Identify which cell holds the provided text, then report its [X, Y] central coordinate. 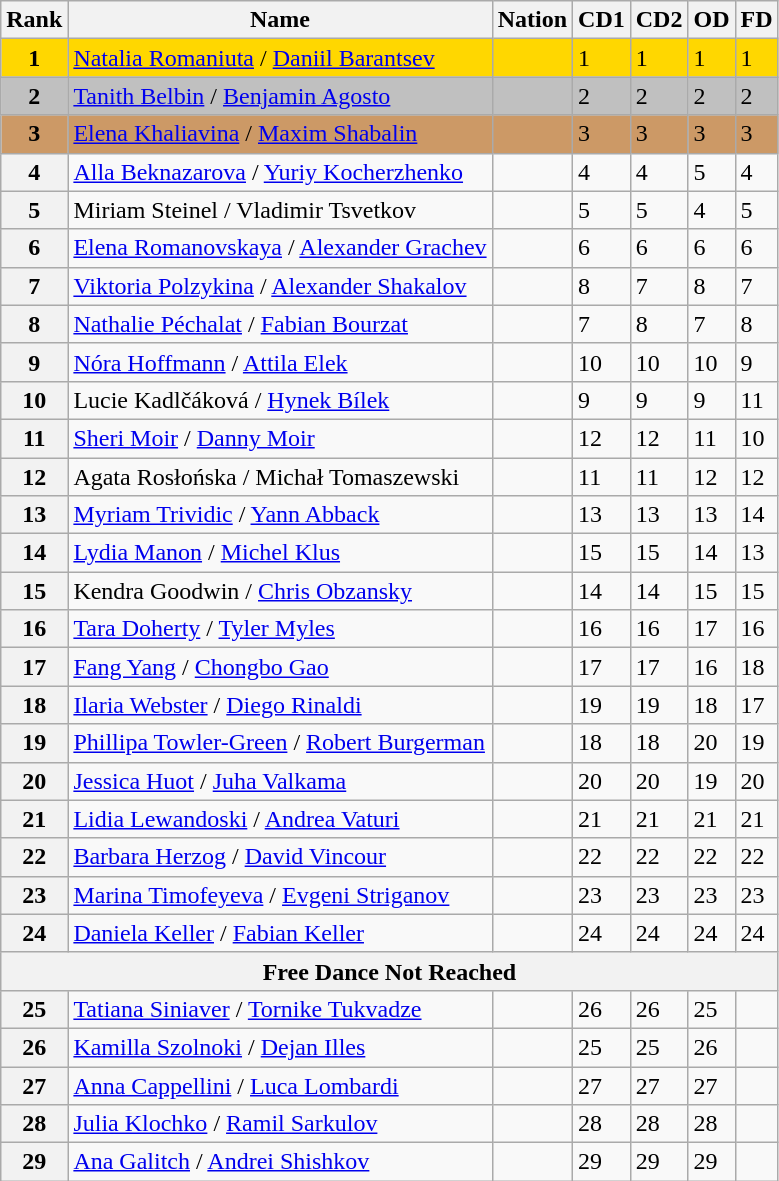
Nathalie Péchalat / Fabian Bourzat [280, 324]
CD2 [659, 20]
Myriam Trividic / Yann Abback [280, 515]
Anna Cappellini / Luca Lombardi [280, 1085]
Name [280, 20]
Kendra Goodwin / Chris Obzansky [280, 591]
FD [756, 20]
Lydia Manon / Michel Klus [280, 553]
Ana Galitch / Andrei Shishkov [280, 1162]
Marina Timofeyeva / Evgeni Striganov [280, 895]
Daniela Keller / Fabian Keller [280, 933]
Miriam Steinel / Vladimir Tsvetkov [280, 210]
CD1 [602, 20]
Natalia Romaniuta / Daniil Barantsev [280, 58]
Nation [532, 20]
Viktoria Polzykina / Alexander Shakalov [280, 286]
Sheri Moir / Danny Moir [280, 438]
Rank [34, 20]
Phillipa Towler-Green / Robert Burgerman [280, 743]
Ilaria Webster / Diego Rinaldi [280, 705]
Lucie Kadlčáková / Hynek Bílek [280, 400]
Tatiana Siniaver / Tornike Tukvadze [280, 1009]
Julia Klochko / Ramil Sarkulov [280, 1124]
Kamilla Szolnoki / Dejan Illes [280, 1047]
Tara Doherty / Tyler Myles [280, 629]
Lidia Lewandoski / Andrea Vaturi [280, 819]
OD [712, 20]
Elena Romanovskaya / Alexander Grachev [280, 248]
Agata Rosłońska / Michał Tomaszewski [280, 477]
Elena Khaliavina / Maxim Shabalin [280, 134]
Fang Yang / Chongbo Gao [280, 667]
Jessica Huot / Juha Valkama [280, 781]
Tanith Belbin / Benjamin Agosto [280, 96]
Nóra Hoffmann / Attila Elek [280, 362]
Free Dance Not Reached [390, 971]
Barbara Herzog / David Vincour [280, 857]
Alla Beknazarova / Yuriy Kocherzhenko [280, 172]
